Return the (X, Y) coordinate for the center point of the cell that contains the specified text.  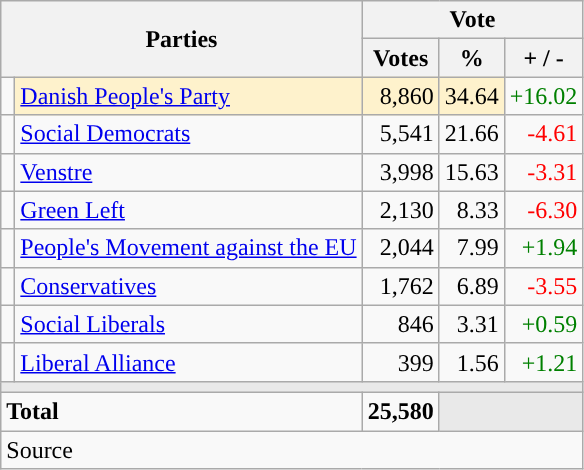
Liberal Alliance (188, 362)
3,998 (400, 172)
7.99 (472, 248)
5,541 (400, 134)
2,130 (400, 210)
+16.02 (544, 96)
People's Movement against the EU (188, 248)
+1.21 (544, 362)
6.89 (472, 286)
+ / - (544, 58)
Green Left (188, 210)
1.56 (472, 362)
-3.55 (544, 286)
846 (400, 324)
Total (182, 411)
1,762 (400, 286)
-3.31 (544, 172)
Conservatives (188, 286)
2,044 (400, 248)
Parties (182, 39)
+0.59 (544, 324)
Danish People's Party (188, 96)
3.31 (472, 324)
Venstre (188, 172)
15.63 (472, 172)
Social Liberals (188, 324)
8.33 (472, 210)
34.64 (472, 96)
Social Democrats (188, 134)
21.66 (472, 134)
399 (400, 362)
8,860 (400, 96)
Source (292, 449)
25,580 (400, 411)
Votes (400, 58)
% (472, 58)
-6.30 (544, 210)
-4.61 (544, 134)
Vote (472, 20)
+1.94 (544, 248)
